Return (X, Y) of the center of cell containing provided text 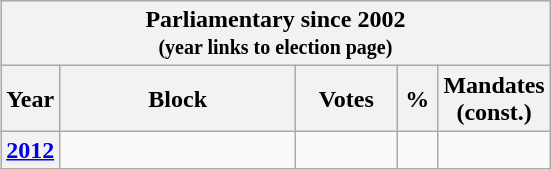
Parliamentary since 2002(year links to election page) (276, 34)
Mandates (const.) (494, 98)
2012 (30, 150)
Year (30, 98)
Votes (346, 98)
% (418, 98)
Block (178, 98)
